Capture the cell that displays the provided text and extract its [X, Y] central coordinate. 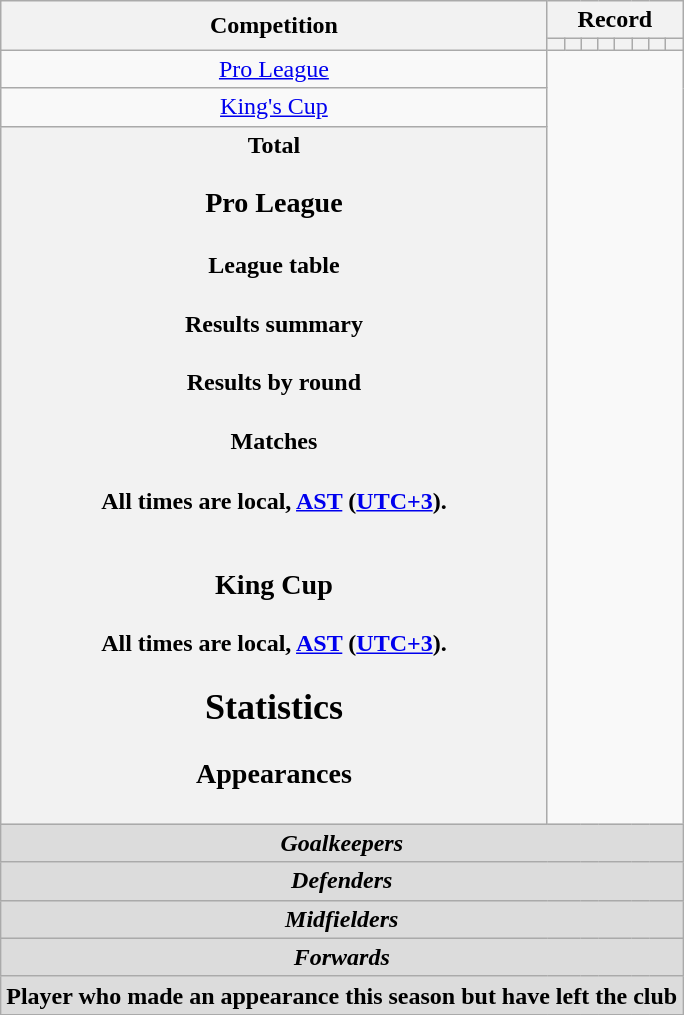
Player who made an appearance this season but have left the club [342, 995]
Goalkeepers [342, 843]
Midfielders [342, 919]
King's Cup [274, 107]
Competition [274, 26]
Defenders [342, 881]
Pro League [274, 69]
Record [615, 20]
Forwards [342, 957]
